Identify which cell holds the provided text, then report its [X, Y] central coordinate. 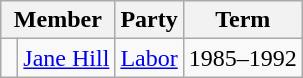
Jane Hill [66, 58]
Member [58, 20]
Labor [149, 58]
Party [149, 20]
Term [242, 20]
1985–1992 [242, 58]
